Identify which cell holds the provided text, then report its (x, y) central coordinate. 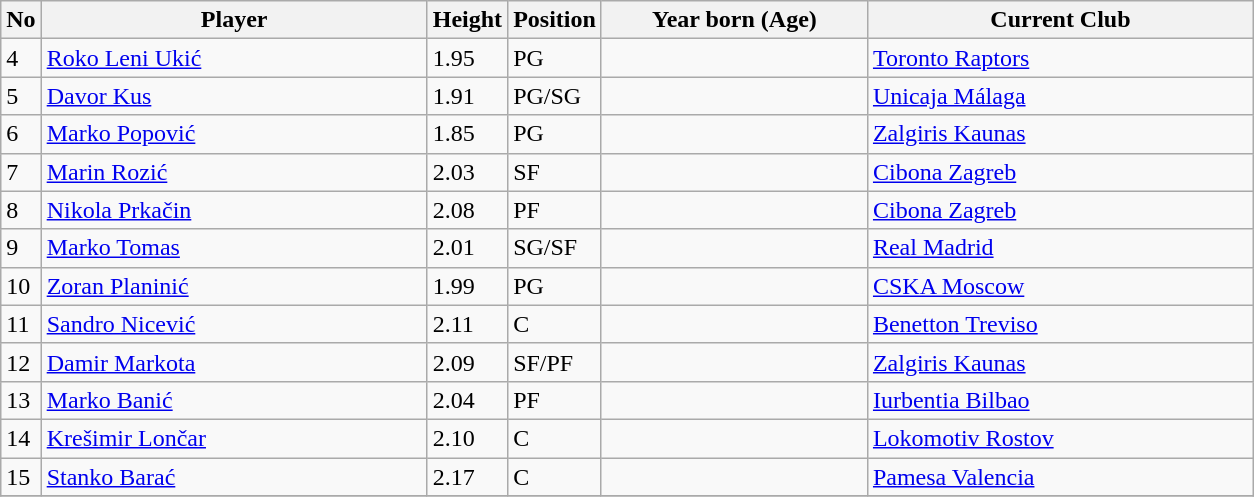
2.10 (467, 438)
Lokomotiv Rostov (1060, 438)
Sandro Nicević (234, 324)
Roko Leni Ukić (234, 58)
10 (21, 286)
Davor Kus (234, 96)
PG/SG (555, 96)
6 (21, 134)
2.01 (467, 248)
13 (21, 400)
SF (555, 172)
8 (21, 210)
SF/PF (555, 362)
Marko Banić (234, 400)
Iurbentia Bilbao (1060, 400)
No (21, 20)
15 (21, 477)
1.85 (467, 134)
Marin Rozić (234, 172)
Current Club (1060, 20)
Unicaja Málaga (1060, 96)
2.03 (467, 172)
Pamesa Valencia (1060, 477)
14 (21, 438)
1.99 (467, 286)
CSKA Moscow (1060, 286)
12 (21, 362)
1.91 (467, 96)
Nikola Prkačin (234, 210)
2.09 (467, 362)
Year born (Age) (734, 20)
Marko Tomas (234, 248)
Marko Popović (234, 134)
Player (234, 20)
SG/SF (555, 248)
Zoran Planinić (234, 286)
Toronto Raptors (1060, 58)
Real Madrid (1060, 248)
5 (21, 96)
Krešimir Lončar (234, 438)
2.04 (467, 400)
2.08 (467, 210)
Stanko Barać (234, 477)
7 (21, 172)
2.17 (467, 477)
1.95 (467, 58)
Benetton Treviso (1060, 324)
4 (21, 58)
Damir Markota (234, 362)
Height (467, 20)
11 (21, 324)
9 (21, 248)
Position (555, 20)
2.11 (467, 324)
